Detect which cell encompasses the target text, then output its (x, y) center coordinate. 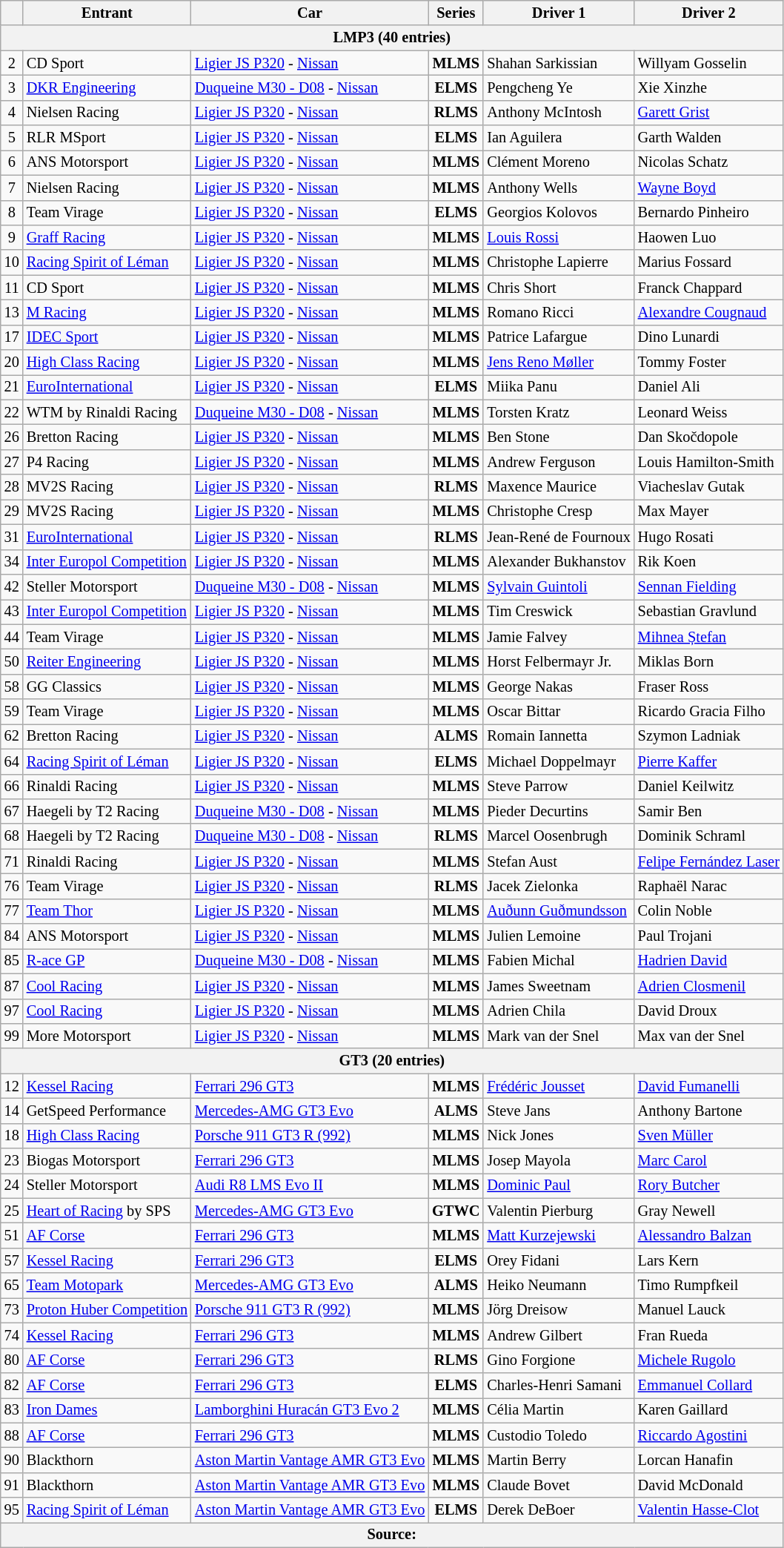
Anthony Wells (559, 188)
Dan Skočdopole (708, 437)
Biogas Motorsport (107, 1161)
34 (12, 562)
6 (12, 162)
Alessandro Balzan (708, 1236)
65 (12, 1286)
Orey Fidani (559, 1260)
Miklas Born (708, 661)
4 (12, 113)
Dominic Paul (559, 1185)
Josep Mayola (559, 1161)
Team Motopark (107, 1286)
Claude Bovet (559, 1485)
Paul Trojani (708, 936)
Timo Rumpfkeil (708, 1286)
42 (12, 586)
Michael Doppelmayr (559, 761)
GTWC (456, 1211)
Christophe Cresp (559, 512)
Iron Dames (107, 1410)
Fran Rueda (708, 1335)
Andrew Ferguson (559, 462)
Auðunn Guðmundsson (559, 911)
Driver 2 (708, 13)
25 (12, 1211)
66 (12, 787)
Lamborghini Huracán GT3 Evo 2 (310, 1410)
67 (12, 811)
George Nakas (559, 687)
M Racing (107, 312)
Hadrien David (708, 961)
64 (12, 761)
Charles-Henri Samani (559, 1385)
Frédéric Jousset (559, 1086)
77 (12, 911)
Custodio Toledo (559, 1435)
Steve Jans (559, 1111)
Horst Felbermayr Jr. (559, 661)
Anthony Bartone (708, 1111)
Steve Parrow (559, 787)
Car (310, 13)
27 (12, 462)
13 (12, 312)
Pierre Kaffer (708, 761)
Jean-René de Fournoux (559, 537)
17 (12, 337)
Jens Reno Møller (559, 363)
90 (12, 1460)
Tim Creswick (559, 612)
12 (12, 1086)
Marc Carol (708, 1161)
Max Mayer (708, 512)
51 (12, 1236)
10 (12, 262)
Chris Short (559, 288)
Heiko Neumann (559, 1286)
Leonard Weiss (708, 412)
59 (12, 712)
8 (12, 213)
Hugo Rosati (708, 537)
Viacheslav Gutak (708, 487)
DKR Engineering (107, 87)
14 (12, 1111)
88 (12, 1435)
Entrant (107, 13)
Fabien Michal (559, 961)
More Motorsport (107, 1036)
Julien Lemoine (559, 936)
Georgios Kolovos (559, 213)
Raphaël Narac (708, 886)
Pengcheng Ye (559, 87)
57 (12, 1260)
Torsten Kratz (559, 412)
Ben Stone (559, 437)
Valentin Pierburg (559, 1211)
Felipe Fernández Laser (708, 861)
76 (12, 886)
LMP3 (40 entries) (392, 38)
99 (12, 1036)
Miika Panu (559, 387)
Fraser Ross (708, 687)
Gino Forgione (559, 1360)
Clément Moreno (559, 162)
3 (12, 87)
58 (12, 687)
Series (456, 13)
Derek DeBoer (559, 1510)
Sebastian Gravlund (708, 612)
82 (12, 1385)
28 (12, 487)
Alexandre Cougnaud (708, 312)
Haowen Luo (708, 237)
Mihnea Ștefan (708, 637)
Romano Ricci (559, 312)
9 (12, 237)
Nicolas Schatz (708, 162)
20 (12, 363)
Emmanuel Collard (708, 1385)
Marius Fossard (708, 262)
Matt Kurzejewski (559, 1236)
James Sweetnam (559, 986)
44 (12, 637)
Rik Koen (708, 562)
Maxence Maurice (559, 487)
29 (12, 512)
Mark van der Snel (559, 1036)
Michele Rugolo (708, 1360)
Célia Martin (559, 1410)
Jörg Dreisow (559, 1310)
Xie Xinzhe (708, 87)
Max van der Snel (708, 1036)
Bernardo Pinheiro (708, 213)
Patrice Lafargue (559, 337)
Daniel Ali (708, 387)
Manuel Lauck (708, 1310)
Pieder Decurtins (559, 811)
Ian Aguilera (559, 138)
Franck Chappard (708, 288)
22 (12, 412)
Lorcan Hanafin (708, 1460)
Tommy Foster (708, 363)
83 (12, 1410)
Adrien Closmenil (708, 986)
GT3 (20 entries) (392, 1061)
2 (12, 63)
Nick Jones (559, 1136)
Proton Huber Competition (107, 1310)
Dino Lunardi (708, 337)
43 (12, 612)
5 (12, 138)
31 (12, 537)
Marcel Oosenbrugh (559, 836)
Anthony McIntosh (559, 113)
97 (12, 1011)
62 (12, 736)
Stefan Aust (559, 861)
91 (12, 1485)
GetSpeed Performance (107, 1111)
Garett Grist (708, 113)
84 (12, 936)
IDEC Sport (107, 337)
Samir Ben (708, 811)
Valentin Hasse-Clot (708, 1510)
74 (12, 1335)
GG Classics (107, 687)
11 (12, 288)
Romain Iannetta (559, 736)
50 (12, 661)
Christophe Lapierre (559, 262)
Graff Racing (107, 237)
Sennan Fielding (708, 586)
Team Thor (107, 911)
Karen Gaillard (708, 1410)
Driver 1 (559, 13)
Sylvain Guintoli (559, 586)
David Droux (708, 1011)
RLR MSport (107, 138)
Alexander Bukhanstov (559, 562)
Ricardo Gracia Filho (708, 712)
Gray Newell (708, 1211)
Daniel Keilwitz (708, 787)
David Fumanelli (708, 1086)
85 (12, 961)
P4 Racing (107, 462)
Shahan Sarkissian (559, 63)
Garth Walden (708, 138)
Louis Rossi (559, 237)
80 (12, 1360)
Sven Müller (708, 1136)
Wayne Boyd (708, 188)
Heart of Racing by SPS (107, 1211)
73 (12, 1310)
Rory Butcher (708, 1185)
68 (12, 836)
24 (12, 1185)
Reiter Engineering (107, 661)
Willyam Gosselin (708, 63)
Louis Hamilton-Smith (708, 462)
Colin Noble (708, 911)
21 (12, 387)
Riccardo Agostini (708, 1435)
23 (12, 1161)
Martin Berry (559, 1460)
Oscar Bittar (559, 712)
Andrew Gilbert (559, 1335)
18 (12, 1136)
WTM by Rinaldi Racing (107, 412)
Dominik Schraml (708, 836)
7 (12, 188)
Adrien Chila (559, 1011)
Jamie Falvey (559, 637)
David McDonald (708, 1485)
Audi R8 LMS Evo II (310, 1185)
95 (12, 1510)
Source: (392, 1535)
Szymon Ladniak (708, 736)
Lars Kern (708, 1260)
87 (12, 986)
26 (12, 437)
Jacek Zielonka (559, 886)
71 (12, 861)
R-ace GP (107, 961)
